Output the [X, Y] coordinate of the center of the cell containing the given text.  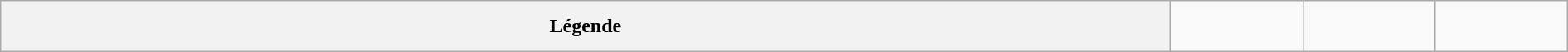
Légende [586, 26]
